Return [x, y] of the center of cell containing provided text 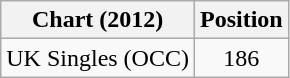
186 [241, 58]
Chart (2012) [98, 20]
Position [241, 20]
UK Singles (OCC) [98, 58]
